Find where the given text appears and provide that cell's center as [X, Y] coordinate. 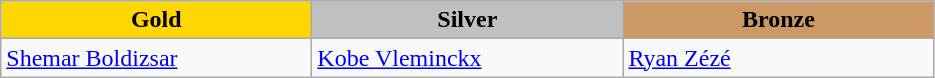
Ryan Zézé [778, 58]
Shemar Boldizsar [156, 58]
Bronze [778, 20]
Kobe Vleminckx [468, 58]
Gold [156, 20]
Silver [468, 20]
